Return the [x, y] coordinate for the center point of the cell that contains the specified text.  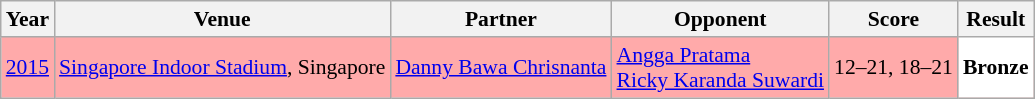
2015 [28, 68]
Angga Pratama Ricky Karanda Suwardi [720, 68]
Result [996, 19]
Opponent [720, 19]
Danny Bawa Chrisnanta [500, 68]
Score [894, 19]
Partner [500, 19]
Venue [222, 19]
Singapore Indoor Stadium, Singapore [222, 68]
Bronze [996, 68]
12–21, 18–21 [894, 68]
Year [28, 19]
